Detect which cell encompasses the target text, then output its [X, Y] center coordinate. 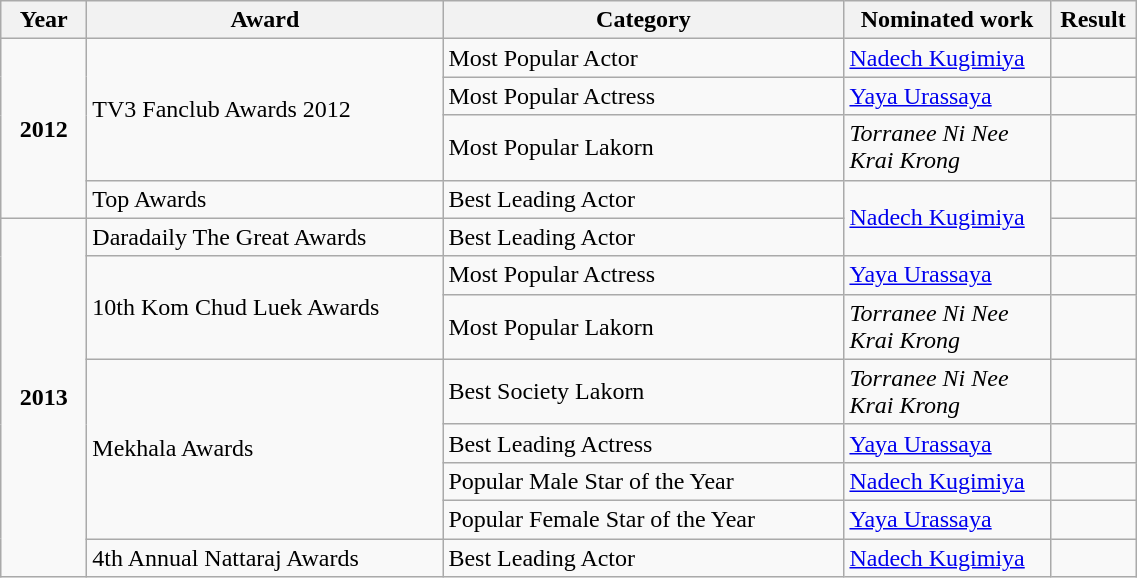
Result [1093, 20]
Mekhala Awards [265, 448]
Popular Female Star of the Year [644, 519]
10th Kom Chud Luek Awards [265, 308]
Daradaily The Great Awards [265, 237]
Top Awards [265, 199]
Best Leading Actress [644, 443]
TV3 Fanclub Awards 2012 [265, 110]
Popular Male Star of the Year [644, 481]
4th Annual Nattaraj Awards [265, 557]
Most Popular Actor [644, 58]
2012 [44, 128]
Nominated work [947, 20]
Year [44, 20]
Best Society Lakorn [644, 392]
2013 [44, 397]
Award [265, 20]
Category [644, 20]
